Find where the given text appears and provide that cell's center as (x, y) coordinate. 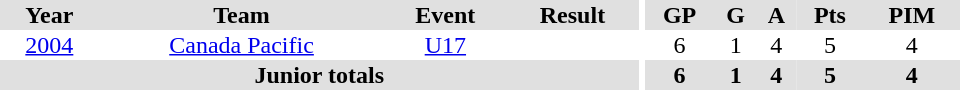
Event (445, 15)
PIM (912, 15)
Junior totals (320, 75)
2004 (50, 45)
A (776, 15)
Result (572, 15)
U17 (445, 45)
Pts (830, 15)
Year (50, 15)
G (736, 15)
Canada Pacific (242, 45)
GP (679, 15)
Team (242, 15)
